Scan for the cell matching the given text and deliver its (x, y) coordinate at center. 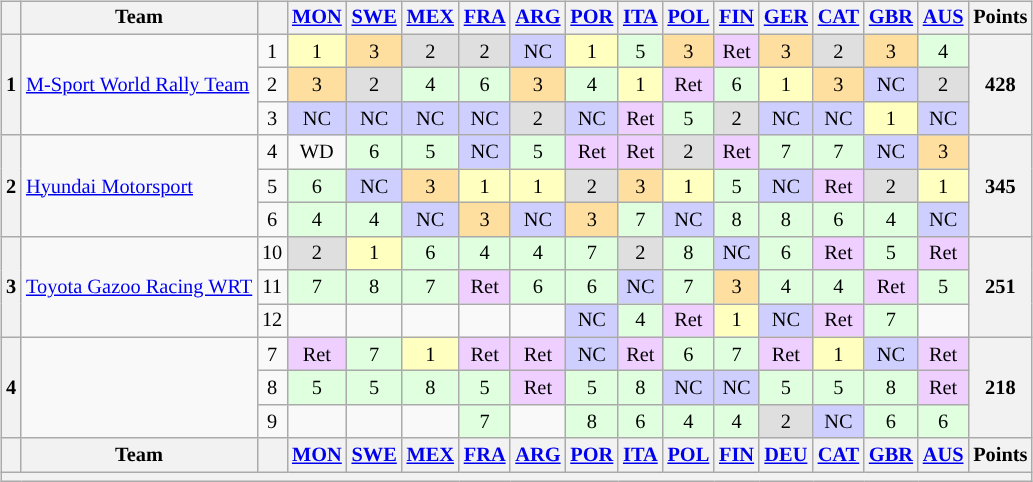
428 (1000, 84)
11 (272, 287)
GER (786, 18)
Toyota Gazoo Racing WRT (139, 286)
12 (272, 321)
345 (1000, 186)
WD (317, 152)
Hyundai Motorsport (139, 186)
DEU (786, 455)
M-Sport World Rally Team (139, 84)
9 (272, 422)
10 (272, 253)
218 (1000, 388)
251 (1000, 286)
